Detect which cell encompasses the target text, then output its (X, Y) center coordinate. 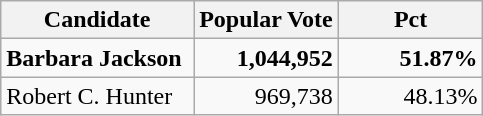
Candidate (98, 20)
51.87% (410, 58)
Popular Vote (266, 20)
Barbara Jackson (98, 58)
1,044,952 (266, 58)
969,738 (266, 96)
Robert C. Hunter (98, 96)
Pct (410, 20)
48.13% (410, 96)
